Provide the (X, Y) coordinate of the cell's center where the given text is located.  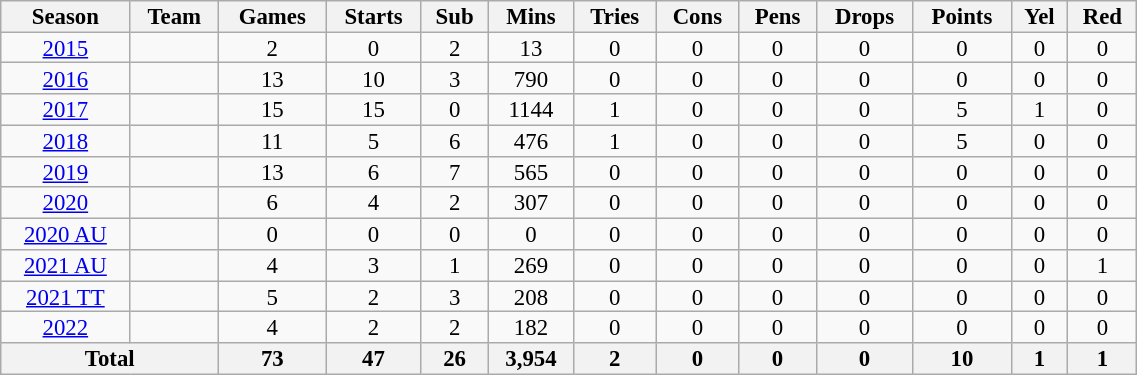
Tries (615, 16)
2020 (66, 204)
7 (454, 172)
Mins (530, 16)
2016 (66, 78)
2020 AU (66, 234)
307 (530, 204)
2017 (66, 110)
Yel (1040, 16)
3,954 (530, 358)
2018 (66, 140)
Drops (864, 16)
Team (174, 16)
2015 (66, 48)
Points (962, 16)
73 (272, 358)
2021 AU (66, 266)
Total (110, 358)
790 (530, 78)
Sub (454, 16)
11 (272, 140)
26 (454, 358)
Games (272, 16)
Season (66, 16)
565 (530, 172)
Starts (374, 16)
47 (374, 358)
182 (530, 328)
208 (530, 296)
2021 TT (66, 296)
Pens (778, 16)
Cons (698, 16)
Red (1102, 16)
1144 (530, 110)
476 (530, 140)
2022 (66, 328)
269 (530, 266)
2019 (66, 172)
